Provide the (X, Y) coordinate of the cell's center where the given text is located.  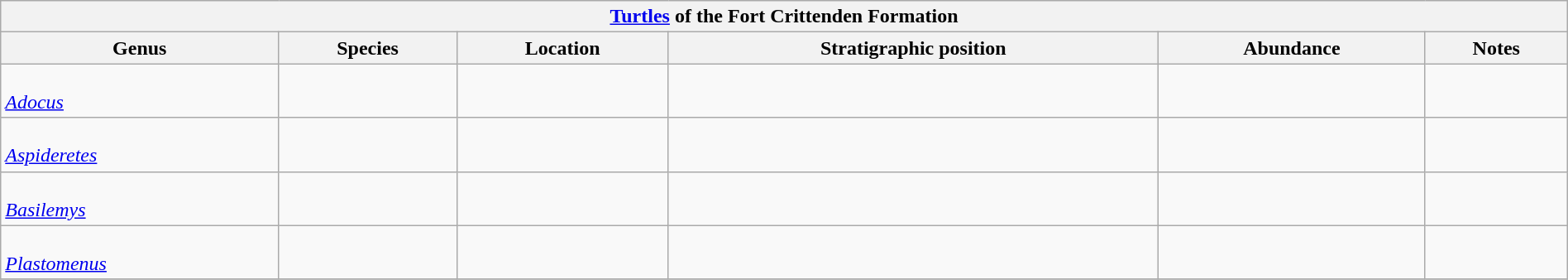
Notes (1496, 48)
Adocus (140, 91)
Turtles of the Fort Crittenden Formation (784, 17)
Species (367, 48)
Abundance (1292, 48)
Plastomenus (140, 252)
Stratigraphic position (913, 48)
Basilemys (140, 199)
Aspideretes (140, 144)
Genus (140, 48)
Location (562, 48)
